Provide the [x, y] coordinate of the cell's center where the given text is located.  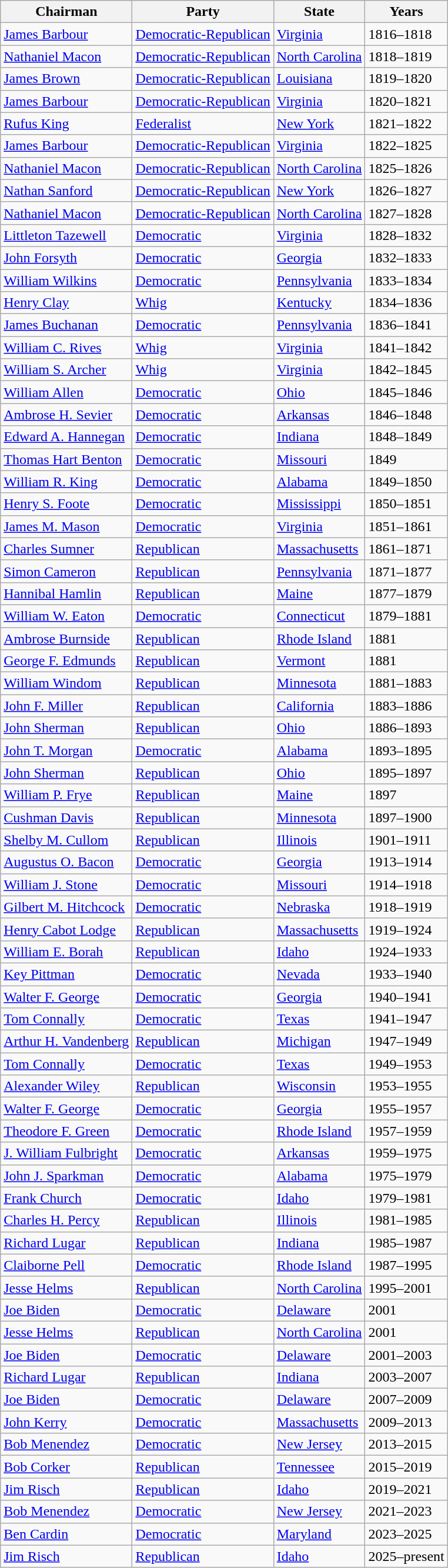
2015–2019 [406, 1467]
Edward A. Hannegan [66, 437]
Henry Cabot Lodge [66, 929]
1924–1933 [406, 952]
1981–1985 [406, 1220]
2023–2025 [406, 1534]
Augustus O. Bacon [66, 862]
Nevada [319, 974]
William J. Stone [66, 885]
2025–present [406, 1556]
1901–1911 [406, 840]
Ambrose H. Sevier [66, 415]
1987–1995 [406, 1265]
Louisiana [319, 79]
Claiborne Pell [66, 1265]
1933–1940 [406, 974]
1846–1848 [406, 415]
Kentucky [319, 303]
1850–1851 [406, 504]
Ben Cardin [66, 1534]
John F. Miller [66, 706]
Henry S. Foote [66, 504]
Alexander Wiley [66, 1086]
Littleton Tazewell [66, 235]
1832–1833 [406, 258]
Thomas Hart Benton [66, 459]
1834–1836 [406, 303]
1833–1834 [406, 281]
Theodore F. Green [66, 1131]
Wisconsin [319, 1086]
1914–1918 [406, 885]
1822–1825 [406, 146]
Arthur H. Vandenberg [66, 1042]
George F. Edmunds [66, 661]
1959–1975 [406, 1153]
1883–1886 [406, 706]
State [319, 12]
Nathan Sanford [66, 191]
1821–1822 [406, 124]
1851–1861 [406, 526]
1879–1881 [406, 616]
1842–1845 [406, 370]
James Brown [66, 79]
1836–1841 [406, 325]
William P. Frye [66, 795]
Connecticut [319, 616]
1985–1987 [406, 1243]
Bob Corker [66, 1467]
Key Pittman [66, 974]
William Wilkins [66, 281]
Charles Sumner [66, 549]
Cushman Davis [66, 818]
Vermont [319, 661]
John T. Morgan [66, 750]
William R. King [66, 482]
1897–1900 [406, 818]
1849 [406, 459]
Federalist [203, 124]
Charles H. Percy [66, 1220]
1849–1850 [406, 482]
Years [406, 12]
1826–1827 [406, 191]
1919–1924 [406, 929]
Shelby M. Cullom [66, 840]
2009–2013 [406, 1422]
Chairman [66, 12]
1848–1849 [406, 437]
Party [203, 12]
2021–2023 [406, 1512]
1895–1897 [406, 773]
1841–1842 [406, 348]
John Kerry [66, 1422]
James M. Mason [66, 526]
Tennessee [319, 1467]
1828–1832 [406, 235]
1871–1877 [406, 571]
1979–1981 [406, 1198]
1949–1953 [406, 1064]
1819–1820 [406, 79]
2007–2009 [406, 1400]
William C. Rives [66, 348]
1957–1959 [406, 1131]
William Allen [66, 392]
2019–2021 [406, 1489]
1877–1879 [406, 593]
Rufus King [66, 124]
Simon Cameron [66, 571]
Nebraska [319, 907]
Gilbert M. Hitchcock [66, 907]
William W. Eaton [66, 616]
1881–1883 [406, 683]
William E. Borah [66, 952]
2013–2015 [406, 1444]
1941–1947 [406, 1019]
1940–1941 [406, 997]
1861–1871 [406, 549]
Mississippi [319, 504]
1995–2001 [406, 1287]
2003–2007 [406, 1377]
1845–1846 [406, 392]
1825–1826 [406, 168]
John Forsyth [66, 258]
Maryland [319, 1534]
1818–1819 [406, 56]
2001–2003 [406, 1355]
Henry Clay [66, 303]
Ambrose Burnside [66, 638]
1816–1818 [406, 34]
James Buchanan [66, 325]
1820–1821 [406, 101]
Michigan [319, 1042]
Frank Church [66, 1198]
1947–1949 [406, 1042]
William S. Archer [66, 370]
1975–1979 [406, 1176]
1918–1919 [406, 907]
John J. Sparkman [66, 1176]
1897 [406, 795]
1913–1914 [406, 862]
William Windom [66, 683]
Hannibal Hamlin [66, 593]
J. William Fulbright [66, 1153]
1886–1893 [406, 728]
California [319, 706]
1893–1895 [406, 750]
1827–1828 [406, 213]
1953–1955 [406, 1086]
1955–1957 [406, 1109]
